Capture the cell that displays the provided text and extract its (x, y) central coordinate. 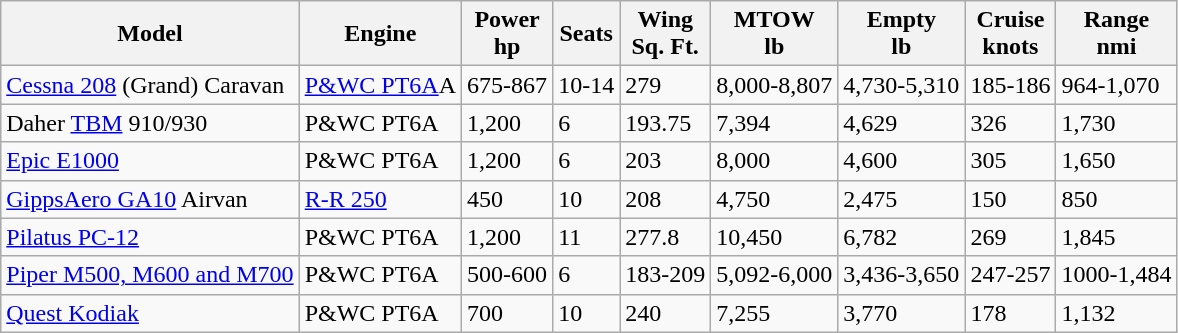
240 (666, 313)
7,394 (774, 123)
R-R 250 (380, 199)
183-209 (666, 275)
11 (586, 237)
1,132 (1116, 313)
Epic E1000 (150, 161)
3,770 (902, 313)
6,782 (902, 237)
Pilatus PC-12 (150, 237)
Seats (586, 34)
Rangenmi (1116, 34)
Cruiseknots (1010, 34)
1,650 (1116, 161)
279 (666, 85)
5,092-6,000 (774, 275)
P&WC PT6AA (380, 85)
8,000 (774, 161)
Quest Kodiak (150, 313)
3,436-3,650 (902, 275)
Powerhp (508, 34)
7,255 (774, 313)
208 (666, 199)
4,629 (902, 123)
1,730 (1116, 123)
185-186 (1010, 85)
Model (150, 34)
8,000-8,807 (774, 85)
269 (1010, 237)
4,600 (902, 161)
964-1,070 (1116, 85)
WingSq. Ft. (666, 34)
1,845 (1116, 237)
4,730-5,310 (902, 85)
450 (508, 199)
150 (1010, 199)
247-257 (1010, 275)
277.8 (666, 237)
10,450 (774, 237)
700 (508, 313)
Piper M500, M600 and M700 (150, 275)
326 (1010, 123)
Cessna 208 (Grand) Caravan (150, 85)
203 (666, 161)
850 (1116, 199)
10-14 (586, 85)
MTOWlb (774, 34)
4,750 (774, 199)
305 (1010, 161)
500-600 (508, 275)
Daher TBM 910/930 (150, 123)
178 (1010, 313)
193.75 (666, 123)
1000-1,484 (1116, 275)
Engine (380, 34)
2,475 (902, 199)
GippsAero GA10 Airvan (150, 199)
675-867 (508, 85)
Emptylb (902, 34)
